For the text-containing cell, return its midpoint in [X, Y] coordinate format. 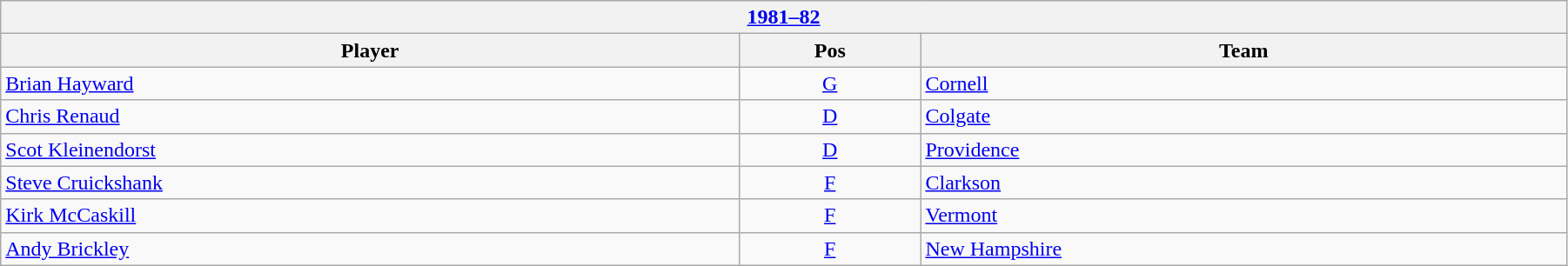
1981–82 [784, 17]
Chris Renaud [371, 116]
Vermont [1244, 216]
Clarkson [1244, 183]
Providence [1244, 150]
Scot Kleinendorst [371, 150]
Pos [830, 50]
Team [1244, 50]
Cornell [1244, 83]
Kirk McCaskill [371, 216]
Steve Cruickshank [371, 183]
Colgate [1244, 116]
G [830, 83]
Brian Hayward [371, 83]
Andy Brickley [371, 249]
Player [371, 50]
New Hampshire [1244, 249]
